Return the [x, y] coordinate for the center point of the cell that contains the specified text.  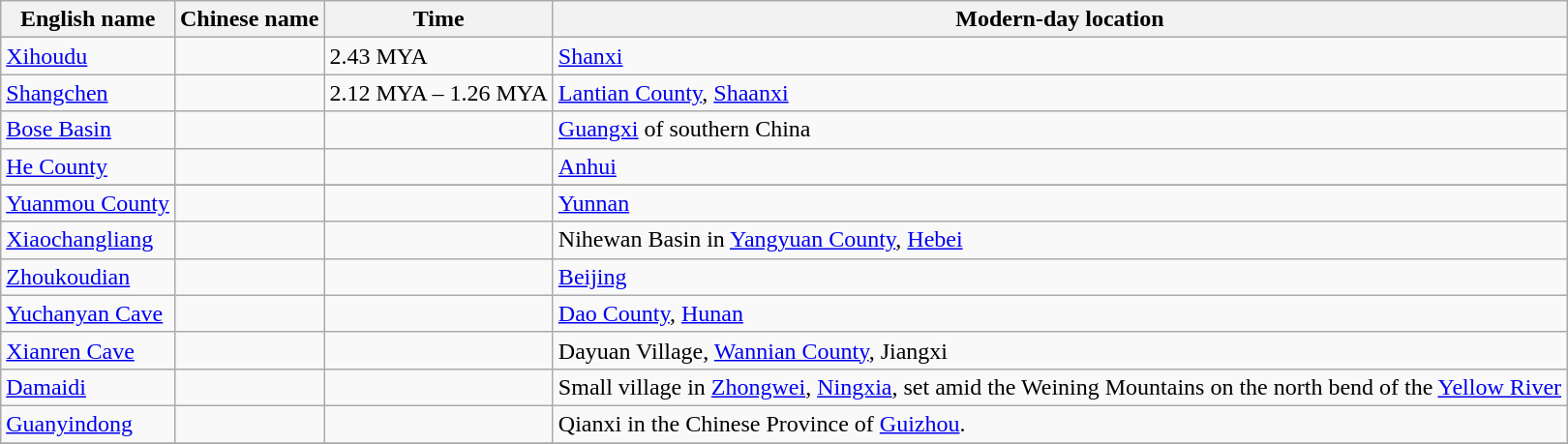
Lantian County, Shaanxi [1059, 93]
English name [88, 19]
Xihoudu [88, 56]
Shanxi [1059, 56]
Dayuan Village, Wannian County, Jiangxi [1059, 350]
Xianren Cave [88, 350]
Time [438, 19]
Guanyindong [88, 424]
He County [88, 166]
Nihewan Basin in Yangyuan County, Hebei [1059, 240]
2.12 MYA – 1.26 MYA [438, 93]
Bose Basin [88, 130]
Yuanmou County [88, 203]
Anhui [1059, 166]
Modern-day location [1059, 19]
Small village in Zhongwei, Ningxia, set amid the Weining Mountains on the north bend of the Yellow River [1059, 387]
Beijing [1059, 277]
Xiaochangliang [88, 240]
Guangxi of southern China [1059, 130]
Qianxi in the Chinese Province of Guizhou. [1059, 424]
Zhoukoudian [88, 277]
Shangchen [88, 93]
Yunnan [1059, 203]
Yuchanyan Cave [88, 313]
2.43 MYA [438, 56]
Damaidi [88, 387]
Chinese name [249, 19]
Dao County, Hunan [1059, 313]
